From the cell containing the given text, extract its center point as [X, Y] coordinate. 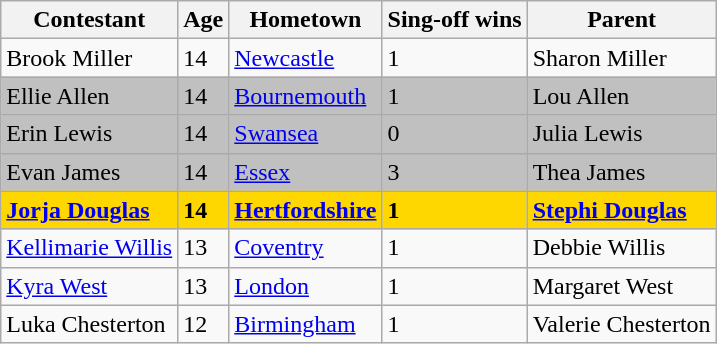
Kyra West [90, 286]
Ellie Allen [90, 96]
Bournemouth [306, 96]
Debbie Willis [622, 248]
Valerie Chesterton [622, 324]
Age [204, 20]
Lou Allen [622, 96]
Julia Lewis [622, 134]
London [306, 286]
Margaret West [622, 286]
Evan James [90, 172]
12 [204, 324]
Hometown [306, 20]
Contestant [90, 20]
Erin Lewis [90, 134]
Essex [306, 172]
Brook Miller [90, 58]
Sing-off wins [454, 20]
Hertfordshire [306, 210]
Stephi Douglas [622, 210]
3 [454, 172]
0 [454, 134]
Kellimarie Willis [90, 248]
Parent [622, 20]
Luka Chesterton [90, 324]
Newcastle [306, 58]
Jorja Douglas [90, 210]
Swansea [306, 134]
Thea James [622, 172]
Sharon Miller [622, 58]
Coventry [306, 248]
Birmingham [306, 324]
